Provide the (X, Y) coordinate of the cell's center where the given text is located.  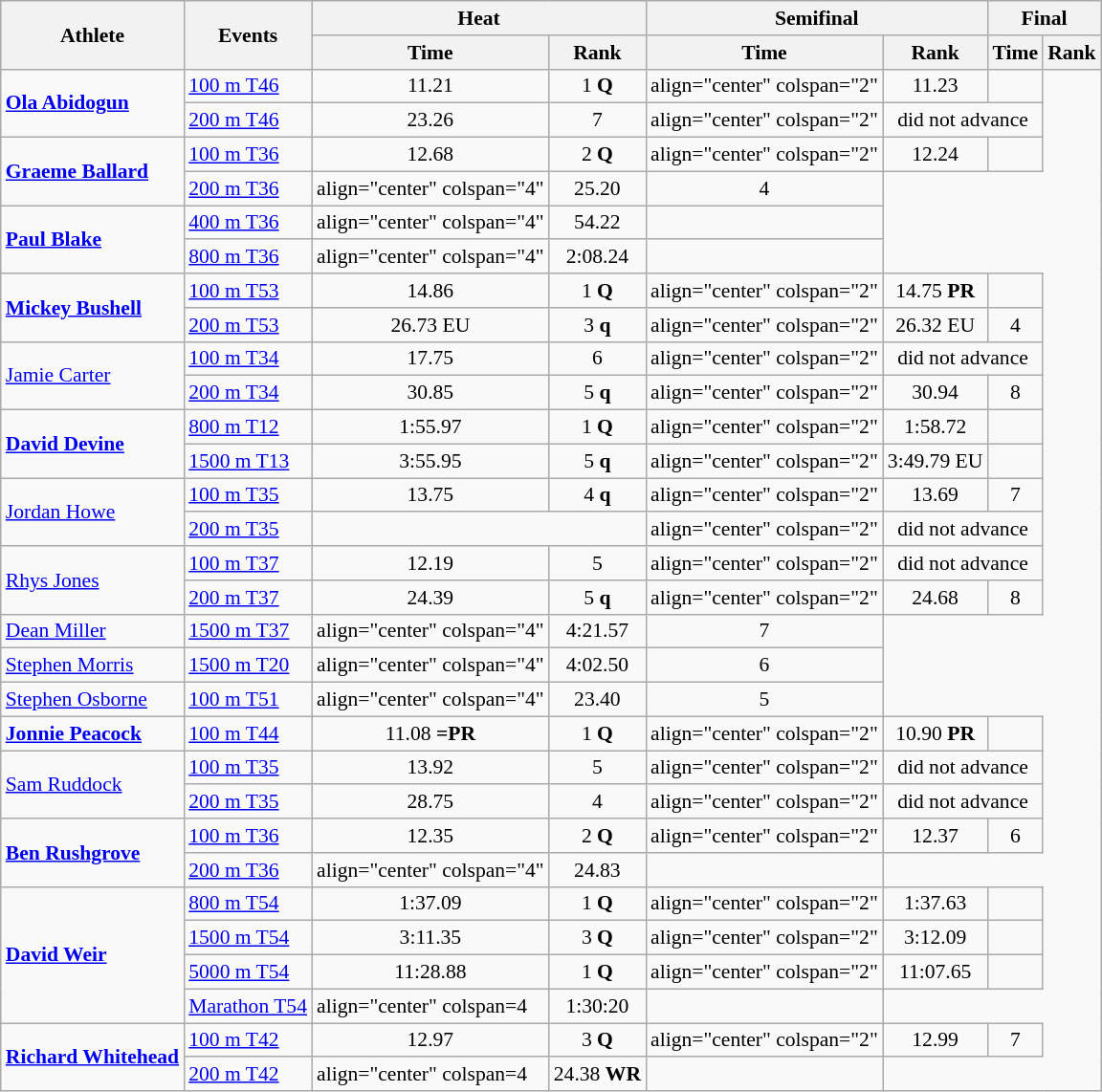
Sam Ruddock (92, 784)
David Devine (92, 444)
100 m T46 (248, 86)
Marathon T54 (248, 1006)
Mickey Bushell (92, 308)
23.26 (430, 120)
1:37.09 (430, 904)
200 m T42 (248, 1075)
11:07.65 (936, 972)
Richard Whitehead (92, 1058)
Semifinal (817, 18)
Jonnie Peacock (92, 733)
12.37 (936, 836)
Final (1044, 18)
10.90 PR (936, 733)
14.86 (430, 291)
800 m T54 (248, 904)
28.75 (430, 802)
12.19 (430, 563)
100 m T37 (248, 563)
12.97 (430, 1040)
Rhys Jones (92, 579)
200 m T37 (248, 598)
11.08 =PR (430, 733)
12.24 (936, 155)
26.32 EU (936, 325)
800 m T12 (248, 427)
3:12.09 (936, 938)
1:55.97 (430, 427)
25.20 (597, 188)
3:55.95 (430, 461)
1:58.72 (936, 427)
800 m T36 (248, 257)
4 q (597, 495)
4:21.57 (597, 631)
3:11.35 (430, 938)
100 m T51 (248, 700)
13.69 (936, 495)
David Weir (92, 954)
1:30:20 (597, 1006)
12.99 (936, 1040)
Graeme Ballard (92, 172)
11.23 (936, 86)
Dean Miller (92, 631)
13.75 (430, 495)
11.21 (430, 86)
Stephen Morris (92, 666)
200 m T53 (248, 325)
Heat (478, 18)
Jamie Carter (92, 375)
100 m T44 (248, 733)
24.68 (936, 598)
Events (248, 34)
Athlete (92, 34)
3:49.79 EU (936, 461)
400 m T36 (248, 223)
100 m T53 (248, 291)
12.35 (430, 836)
Jordan Howe (92, 513)
200 m T34 (248, 393)
5000 m T54 (248, 972)
1500 m T37 (248, 631)
Stephen Osborne (92, 700)
23.40 (597, 700)
13.92 (430, 768)
1500 m T20 (248, 666)
1500 m T13 (248, 461)
1:37.63 (936, 904)
100 m T34 (248, 359)
14.75 PR (936, 291)
Ben Rushgrove (92, 853)
24.38 WR (597, 1075)
4:02.50 (597, 666)
54.22 (597, 223)
Paul Blake (92, 239)
30.85 (430, 393)
100 m T42 (248, 1040)
24.83 (597, 870)
24.39 (430, 598)
12.68 (430, 155)
Ola Abidogun (92, 103)
17.75 (430, 359)
26.73 EU (430, 325)
200 m T46 (248, 120)
2:08.24 (597, 257)
11:28.88 (430, 972)
3 q (597, 325)
30.94 (936, 393)
1500 m T54 (248, 938)
